Scan for the cell matching the given text and deliver its [X, Y] coordinate at center. 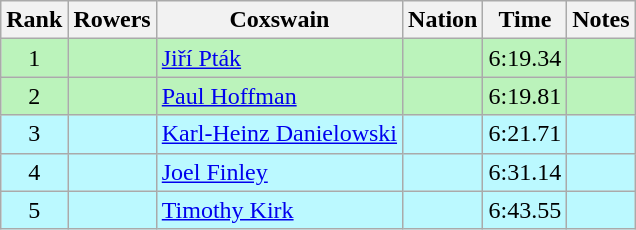
6:31.14 [525, 172]
6:19.81 [525, 96]
6:21.71 [525, 134]
Notes [601, 20]
Nation [443, 20]
Coxswain [279, 20]
Joel Finley [279, 172]
3 [34, 134]
Time [525, 20]
5 [34, 210]
2 [34, 96]
Rank [34, 20]
Timothy Kirk [279, 210]
Jiří Pták [279, 58]
6:43.55 [525, 210]
1 [34, 58]
4 [34, 172]
6:19.34 [525, 58]
Rowers [112, 20]
Karl-Heinz Danielowski [279, 134]
Paul Hoffman [279, 96]
